Locate the cell with the specified text and output its (X, Y) center coordinate. 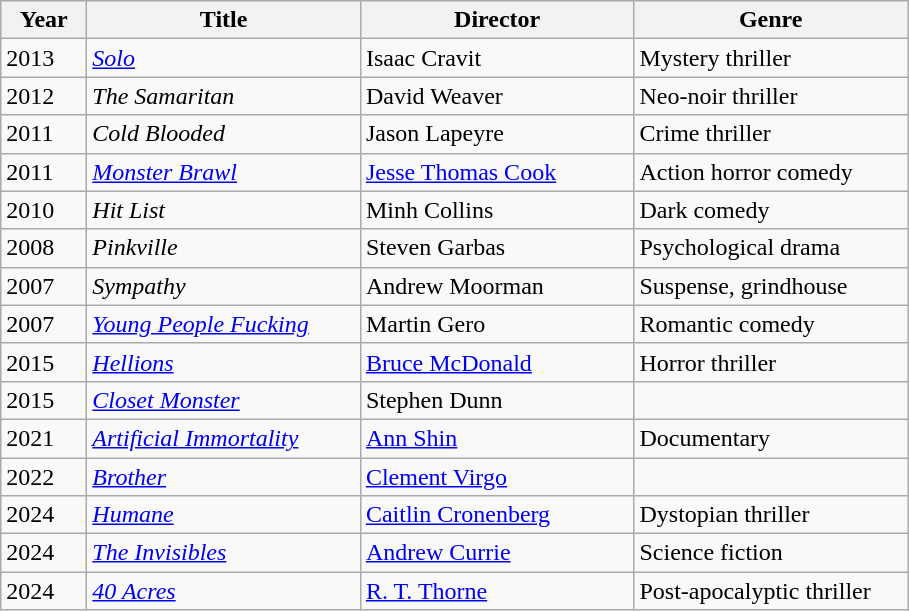
Ann Shin (497, 438)
Solo (224, 58)
Dark comedy (771, 210)
Stephen Dunn (497, 400)
2022 (44, 477)
Minh Collins (497, 210)
2013 (44, 58)
Genre (771, 20)
Year (44, 20)
2010 (44, 210)
Suspense, grindhouse (771, 286)
Caitlin Cronenberg (497, 515)
The Samaritan (224, 96)
Humane (224, 515)
Andrew Moorman (497, 286)
Monster Brawl (224, 172)
Artificial Immortality (224, 438)
Bruce McDonald (497, 362)
2021 (44, 438)
Title (224, 20)
Martin Gero (497, 324)
Director (497, 20)
Psychological drama (771, 248)
R. T. Thorne (497, 591)
The Invisibles (224, 553)
David Weaver (497, 96)
Young People Fucking (224, 324)
Cold Blooded (224, 134)
Documentary (771, 438)
Action horror comedy (771, 172)
Romantic comedy (771, 324)
Jesse Thomas Cook (497, 172)
Sympathy (224, 286)
Pinkville (224, 248)
Andrew Currie (497, 553)
Mystery thriller (771, 58)
Neo-noir thriller (771, 96)
Clement Virgo (497, 477)
2008 (44, 248)
40 Acres (224, 591)
Hellions (224, 362)
Steven Garbas (497, 248)
Horror thriller (771, 362)
2012 (44, 96)
Crime thriller (771, 134)
Closet Monster (224, 400)
Hit List (224, 210)
Dystopian thriller (771, 515)
Isaac Cravit (497, 58)
Post-apocalyptic thriller (771, 591)
Science fiction (771, 553)
Jason Lapeyre (497, 134)
Brother (224, 477)
